For the text-containing cell, return its midpoint in (x, y) coordinate format. 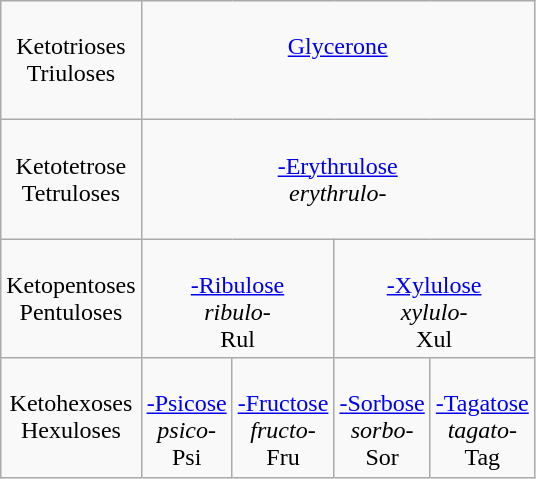
-Xylulosexylulo-Xul (434, 298)
-Psicosepsico-Psi (186, 418)
-Sorbosesorbo-Sor (382, 418)
KetohexosesHexuloses (71, 418)
-Ribuloseribulo-Rul (238, 298)
-Tagatosetagato-Tag (482, 418)
KetotetroseTetruloses (71, 180)
KetopentosesPentuloses (71, 298)
-Fructosefructo-Fru (283, 418)
Glycerone (338, 60)
KetotriosesTriuloses (71, 60)
-Erythruloseerythrulo- (338, 180)
